Search for the cell housing the specified text and yield its [x, y] center coordinate. 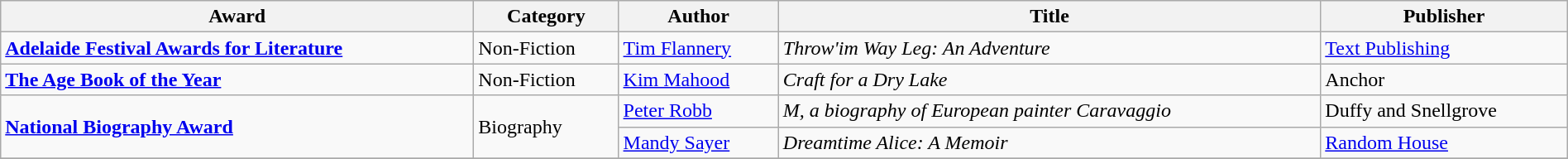
Craft for a Dry Lake [1049, 79]
Throw'im Way Leg: An Adventure [1049, 48]
Author [698, 17]
Kim Mahood [698, 79]
Adelaide Festival Awards for Literature [237, 48]
Mandy Sayer [698, 142]
Anchor [1444, 79]
Biography [546, 127]
Duffy and Snellgrove [1444, 111]
Publisher [1444, 17]
Award [237, 17]
Dreamtime Alice: A Memoir [1049, 142]
M, a biography of European painter Caravaggio [1049, 111]
Peter Robb [698, 111]
Tim Flannery [698, 48]
Text Publishing [1444, 48]
Title [1049, 17]
The Age Book of the Year [237, 79]
Category [546, 17]
National Biography Award [237, 127]
Random House [1444, 142]
